Return [X, Y] of the center of cell containing provided text 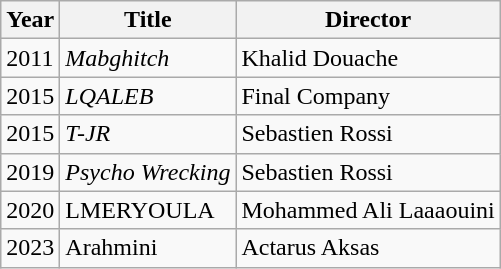
Khalid Douache [368, 58]
Year [30, 20]
2023 [30, 248]
2020 [30, 210]
Mabghitch [148, 58]
T-JR [148, 134]
Final Company [368, 96]
2019 [30, 172]
Mohammed Ali Laaaouini [368, 210]
LMERYOULA [148, 210]
Title [148, 20]
Director [368, 20]
2011 [30, 58]
LQALEB [148, 96]
Psycho Wrecking [148, 172]
Arahmini [148, 248]
Actarus Aksas [368, 248]
